Extract the [X, Y] coordinate from the center of the cell holding the provided text.  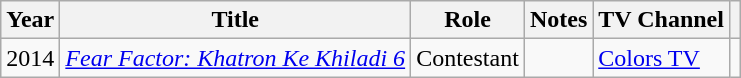
TV Channel [662, 20]
Contestant [468, 58]
Notes [558, 20]
2014 [30, 58]
Title [236, 20]
Role [468, 20]
Fear Factor: Khatron Ke Khiladi 6 [236, 58]
Year [30, 20]
Colors TV [662, 58]
